Search for the cell housing the specified text and yield its (X, Y) center coordinate. 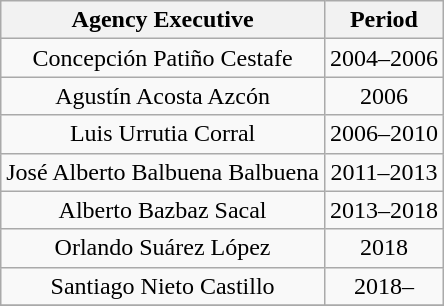
Period (384, 20)
2013–2018 (384, 210)
2004–2006 (384, 58)
Agency Executive (163, 20)
2011–2013 (384, 172)
Santiago Nieto Castillo (163, 286)
Alberto Bazbaz Sacal (163, 210)
2018– (384, 286)
2018 (384, 248)
Luis Urrutia Corral (163, 134)
2006–2010 (384, 134)
José Alberto Balbuena Balbuena (163, 172)
2006 (384, 96)
Agustín Acosta Azcón (163, 96)
Concepción Patiño Cestafe (163, 58)
Orlando Suárez López (163, 248)
